Pinpoint the cell where the given text exists, returning its [X, Y] midpoint coordinate. 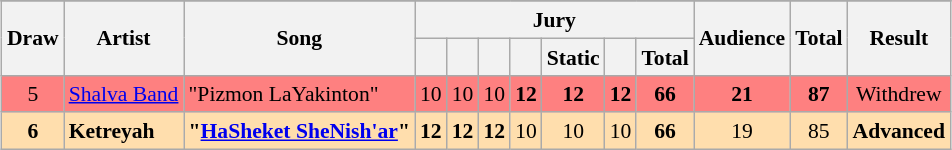
Withdrew [899, 94]
Advanced [899, 132]
"Pizmon LaYakinton" [300, 94]
Jury [554, 20]
21 [742, 94]
"HaSheket SheNish'ar" [300, 132]
Static [574, 56]
Result [899, 38]
85 [818, 132]
Shalva Band [124, 94]
6 [33, 132]
5 [33, 94]
Audience [742, 38]
Song [300, 38]
87 [818, 94]
Artist [124, 38]
19 [742, 132]
Ketreyah [124, 132]
Draw [33, 38]
